Find where the given text appears and provide that cell's center as [x, y] coordinate. 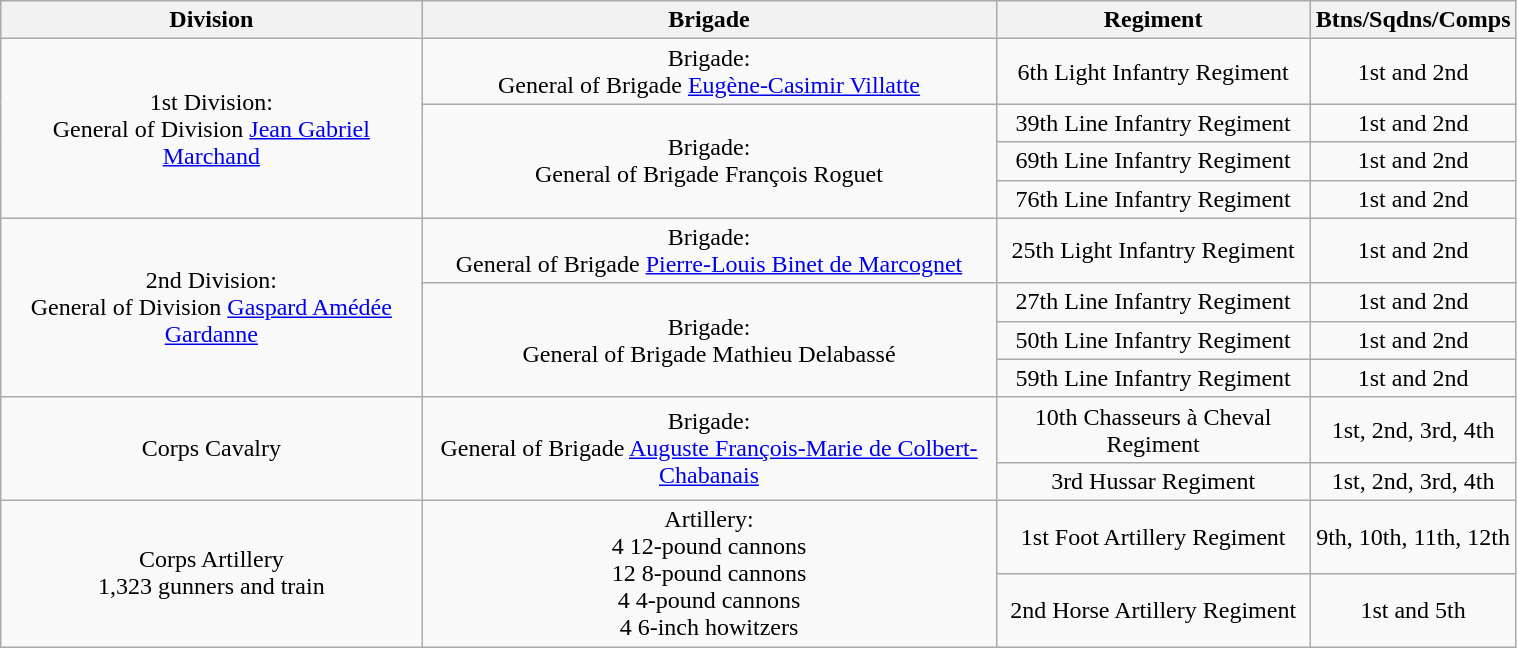
10th Chasseurs à Cheval Regiment [1153, 430]
Brigade:General of Brigade Pierre-Louis Binet de Marcognet [709, 250]
9th, 10th, 11th, 12th [1413, 536]
3rd Hussar Regiment [1153, 481]
59th Line Infantry Regiment [1153, 378]
1st Foot Artillery Regiment [1153, 536]
69th Line Infantry Regiment [1153, 161]
1st and 5th [1413, 610]
Btns/Sqdns/Comps [1413, 20]
76th Line Infantry Regiment [1153, 199]
Corps Cavalry [212, 448]
6th Light Infantry Regiment [1153, 72]
Division [212, 20]
2nd Division:General of Division Gaspard Amédée Gardanne [212, 308]
39th Line Infantry Regiment [1153, 123]
Regiment [1153, 20]
2nd Horse Artillery Regiment [1153, 610]
27th Line Infantry Regiment [1153, 302]
Corps Artillery1,323 gunners and train [212, 573]
Brigade:General of Brigade Auguste François-Marie de Colbert-Chabanais [709, 448]
Brigade:General of Brigade Eugène-Casimir Villatte [709, 72]
25th Light Infantry Regiment [1153, 250]
1st Division:General of Division Jean Gabriel Marchand [212, 128]
Brigade [709, 20]
Artillery:4 12-pound cannons12 8-pound cannons4 4-pound cannons4 6-inch howitzers [709, 573]
50th Line Infantry Regiment [1153, 340]
Brigade:General of Brigade François Roguet [709, 161]
Brigade:General of Brigade Mathieu Delabassé [709, 340]
